Find where the given text appears and provide that cell's center as [X, Y] coordinate. 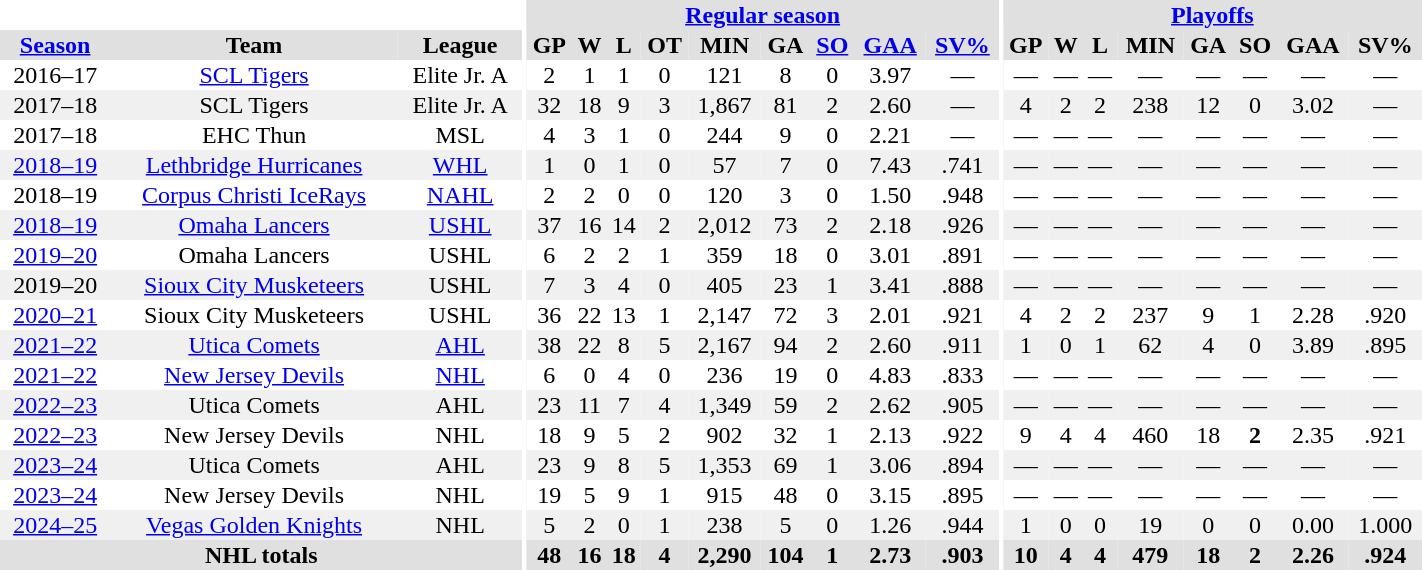
902 [724, 435]
League [460, 45]
NAHL [460, 195]
3.41 [890, 285]
1,349 [724, 405]
2,290 [724, 555]
Lethbridge Hurricanes [254, 165]
4.83 [890, 375]
2020–21 [55, 315]
Playoffs [1212, 15]
2016–17 [55, 75]
2,167 [724, 345]
10 [1026, 555]
14 [624, 225]
2.21 [890, 135]
36 [549, 315]
237 [1150, 315]
.833 [962, 375]
37 [549, 225]
.894 [962, 465]
2,147 [724, 315]
3.97 [890, 75]
460 [1150, 435]
.948 [962, 195]
2.35 [1312, 435]
Regular season [762, 15]
2.28 [1312, 315]
.920 [1386, 315]
1,867 [724, 105]
.926 [962, 225]
Vegas Golden Knights [254, 525]
915 [724, 495]
2.18 [890, 225]
Season [55, 45]
.903 [962, 555]
69 [786, 465]
2.01 [890, 315]
.905 [962, 405]
3.02 [1312, 105]
7.43 [890, 165]
59 [786, 405]
.888 [962, 285]
359 [724, 255]
94 [786, 345]
72 [786, 315]
244 [724, 135]
73 [786, 225]
2,012 [724, 225]
13 [624, 315]
11 [589, 405]
104 [786, 555]
WHL [460, 165]
62 [1150, 345]
1.000 [1386, 525]
.891 [962, 255]
1.50 [890, 195]
479 [1150, 555]
12 [1208, 105]
.924 [1386, 555]
236 [724, 375]
405 [724, 285]
2.62 [890, 405]
Team [254, 45]
1,353 [724, 465]
3.15 [890, 495]
81 [786, 105]
2024–25 [55, 525]
MSL [460, 135]
3.01 [890, 255]
OT [665, 45]
.911 [962, 345]
3.06 [890, 465]
0.00 [1312, 525]
2.13 [890, 435]
Corpus Christi IceRays [254, 195]
2.73 [890, 555]
120 [724, 195]
1.26 [890, 525]
NHL totals [262, 555]
.944 [962, 525]
3.89 [1312, 345]
EHC Thun [254, 135]
.922 [962, 435]
57 [724, 165]
.741 [962, 165]
121 [724, 75]
38 [549, 345]
2.26 [1312, 555]
